Find where the given text appears and provide that cell's center as [X, Y] coordinate. 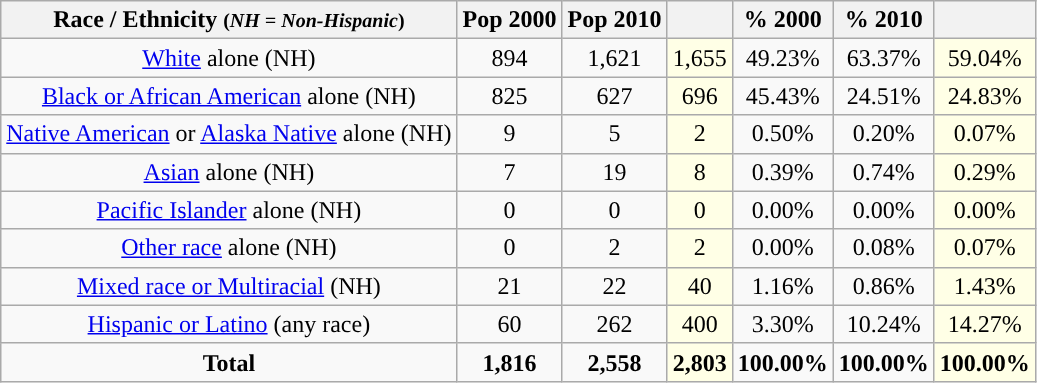
400 [700, 324]
Pop 2000 [510, 20]
7 [510, 172]
22 [614, 286]
63.37% [884, 58]
% 2000 [782, 20]
14.27% [984, 324]
24.83% [984, 96]
Asian alone (NH) [229, 172]
1.43% [984, 286]
40 [700, 286]
0.74% [884, 172]
1,816 [510, 362]
% 2010 [884, 20]
59.04% [984, 58]
5 [614, 134]
60 [510, 324]
0.20% [884, 134]
9 [510, 134]
2,558 [614, 362]
1,655 [700, 58]
0.08% [884, 248]
19 [614, 172]
Pop 2010 [614, 20]
Total [229, 362]
894 [510, 58]
696 [700, 96]
10.24% [884, 324]
Hispanic or Latino (any race) [229, 324]
0.86% [884, 286]
Other race alone (NH) [229, 248]
1.16% [782, 286]
627 [614, 96]
Race / Ethnicity (NH = Non-Hispanic) [229, 20]
45.43% [782, 96]
3.30% [782, 324]
Mixed race or Multiracial (NH) [229, 286]
1,621 [614, 58]
24.51% [884, 96]
0.29% [984, 172]
8 [700, 172]
2,803 [700, 362]
White alone (NH) [229, 58]
21 [510, 286]
0.39% [782, 172]
262 [614, 324]
Pacific Islander alone (NH) [229, 210]
825 [510, 96]
0.50% [782, 134]
Native American or Alaska Native alone (NH) [229, 134]
49.23% [782, 58]
Black or African American alone (NH) [229, 96]
